Provide the (x, y) coordinate of the cell's center where the given text is located.  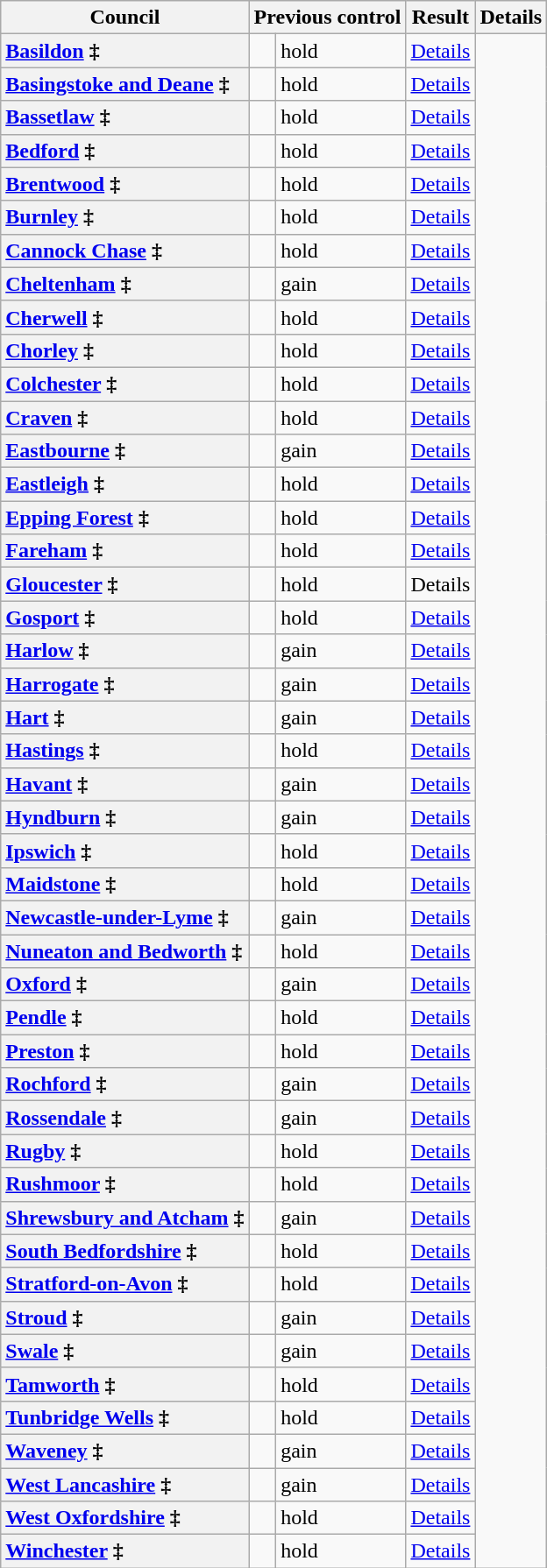
Previous control (328, 18)
Cannock Chase ‡ (124, 251)
Hastings ‡ (124, 751)
Basildon ‡ (124, 51)
West Lancashire ‡ (124, 1485)
Cheltenham ‡ (124, 284)
Stroud ‡ (124, 1317)
Pendle ‡ (124, 1018)
Hart ‡ (124, 717)
Rushmoor ‡ (124, 1184)
Swale ‡ (124, 1351)
West Oxfordshire ‡ (124, 1518)
Craven ‡ (124, 418)
Gosport ‡ (124, 618)
Tunbridge Wells ‡ (124, 1417)
South Bedfordshire ‡ (124, 1251)
Nuneaton and Bedworth ‡ (124, 950)
Harrogate ‡ (124, 684)
Preston ‡ (124, 1051)
Eastbourne ‡ (124, 451)
Bassetlaw ‡ (124, 117)
Newcastle-under-Lyme ‡ (124, 917)
Cherwell ‡ (124, 317)
Havant ‡ (124, 784)
Council (124, 18)
Fareham ‡ (124, 551)
Chorley ‡ (124, 350)
Brentwood ‡ (124, 184)
Rossendale ‡ (124, 1118)
Maidstone ‡ (124, 884)
Hyndburn ‡ (124, 817)
Ipswich ‡ (124, 851)
Waveney ‡ (124, 1451)
Winchester ‡ (124, 1551)
Oxford ‡ (124, 985)
Gloucester ‡ (124, 584)
Shrewsbury and Atcham ‡ (124, 1218)
Rochford ‡ (124, 1084)
Burnley ‡ (124, 217)
Harlow ‡ (124, 651)
Stratford-on-Avon ‡ (124, 1284)
Rugby ‡ (124, 1151)
Tamworth ‡ (124, 1384)
Epping Forest ‡ (124, 518)
Colchester ‡ (124, 384)
Result (440, 18)
Bedford ‡ (124, 151)
Eastleigh ‡ (124, 484)
Basingstoke and Deane ‡ (124, 84)
